Provide the (x, y) coordinate of the cell's center where the given text is located.  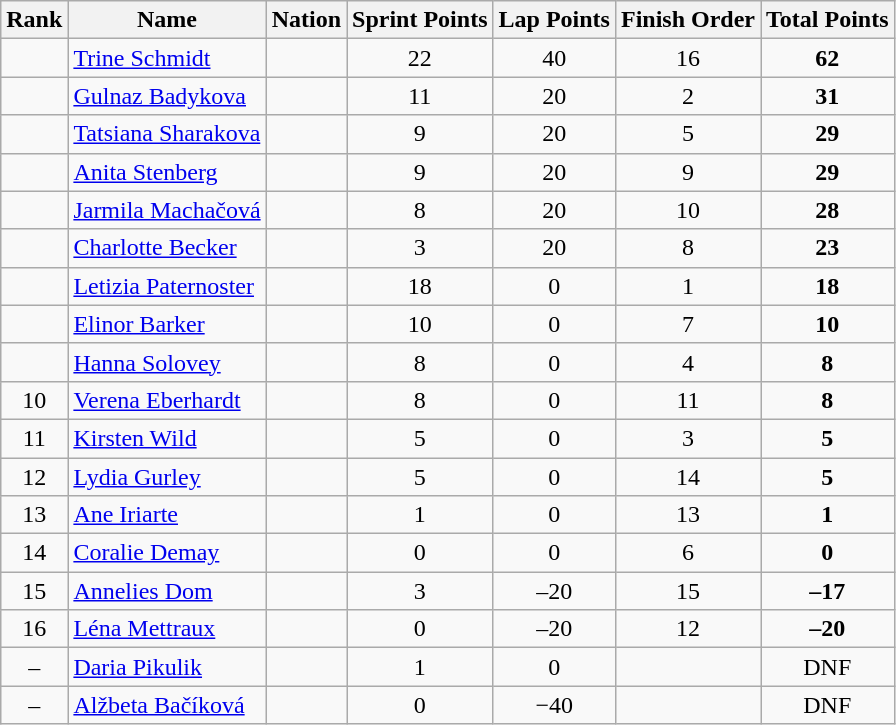
Trine Schmidt (167, 58)
6 (688, 553)
Gulnaz Badykova (167, 96)
7 (688, 324)
4 (688, 362)
Léna Mettraux (167, 629)
Sprint Points (420, 20)
Nation (306, 20)
Lap Points (554, 20)
Lydia Gurley (167, 477)
Anita Stenberg (167, 172)
Elinor Barker (167, 324)
Total Points (828, 20)
–17 (828, 591)
2 (688, 96)
Verena Eberhardt (167, 400)
23 (828, 248)
Rank (34, 20)
Kirsten Wild (167, 438)
Daria Pikulik (167, 667)
28 (828, 210)
Tatsiana Sharakova (167, 134)
Alžbeta Bačíková (167, 705)
22 (420, 58)
Hanna Solovey (167, 362)
−40 (554, 705)
Name (167, 20)
Finish Order (688, 20)
Ane Iriarte (167, 515)
Annelies Dom (167, 591)
62 (828, 58)
Jarmila Machačová (167, 210)
Charlotte Becker (167, 248)
31 (828, 96)
Coralie Demay (167, 553)
Letizia Paternoster (167, 286)
40 (554, 58)
